Identify which cell holds the provided text, then report its [X, Y] central coordinate. 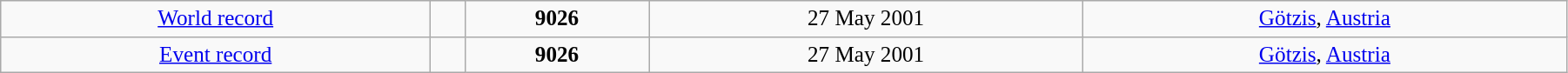
World record [216, 19]
Event record [216, 55]
